Capture the cell that displays the provided text and extract its (x, y) central coordinate. 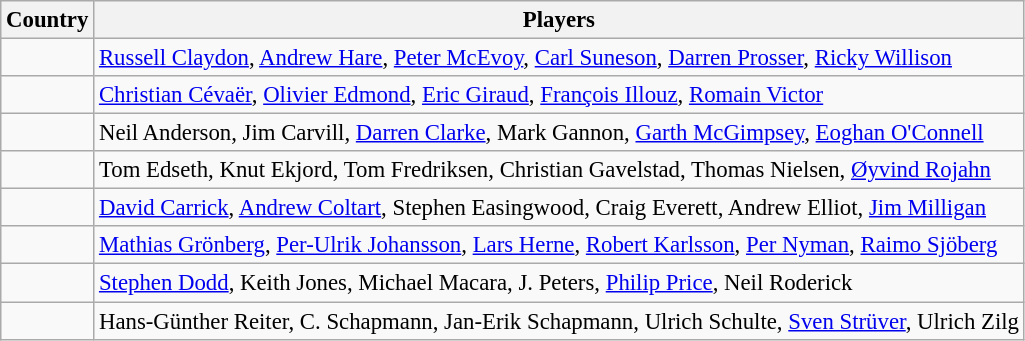
Hans-Günther Reiter, C. Schapmann, Jan-Erik Schapmann, Ulrich Schulte, Sven Strüver, Ulrich Zilg (560, 321)
Mathias Grönberg, Per-Ulrik Johansson, Lars Herne, Robert Karlsson, Per Nyman, Raimo Sjöberg (560, 245)
David Carrick, Andrew Coltart, Stephen Easingwood, Craig Everett, Andrew Elliot, Jim Milligan (560, 208)
Neil Anderson, Jim Carvill, Darren Clarke, Mark Gannon, Garth McGimpsey, Eoghan O'Connell (560, 133)
Christian Cévaër, Olivier Edmond, Eric Giraud, François Illouz, Romain Victor (560, 95)
Country (48, 20)
Tom Edseth, Knut Ekjord, Tom Fredriksen, Christian Gavelstad, Thomas Nielsen, Øyvind Rojahn (560, 170)
Players (560, 20)
Russell Claydon, Andrew Hare, Peter McEvoy, Carl Suneson, Darren Prosser, Ricky Willison (560, 58)
Stephen Dodd, Keith Jones, Michael Macara, J. Peters, Philip Price, Neil Roderick (560, 283)
